Identify which cell holds the provided text, then report its [X, Y] central coordinate. 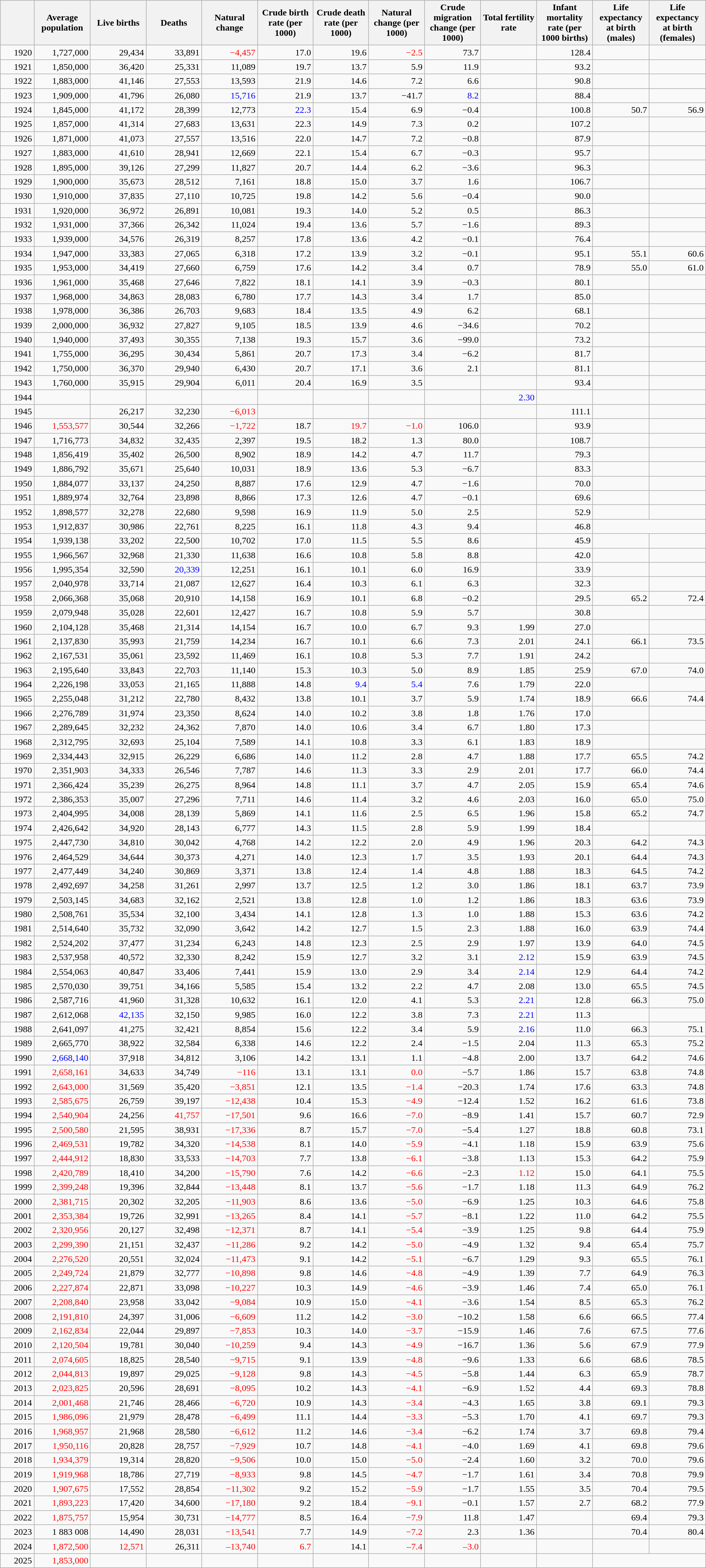
6,243 [230, 943]
24,250 [174, 483]
26,759 [118, 1101]
Crude death rate (per 1000) [341, 23]
11,827 [230, 167]
−6.1 [397, 1159]
12.6 [341, 498]
20.1 [565, 857]
69.1 [621, 1403]
8,866 [230, 498]
64.1 [621, 1173]
1.1 [397, 1058]
1,872,500 [62, 1546]
34,008 [118, 814]
1980 [17, 914]
4.8 [453, 871]
1,995,354 [62, 569]
1987 [17, 1015]
2,227,874 [62, 1288]
−1,722 [230, 426]
78.7 [677, 1374]
1953 [17, 526]
1962 [17, 656]
21,759 [174, 641]
2018 [17, 1460]
1934 [17, 254]
1986 [17, 1000]
2.03 [509, 799]
2,444,912 [62, 1159]
63.7 [621, 885]
70.8 [621, 1474]
19.8 [285, 196]
8,902 [230, 455]
31,261 [174, 885]
1939 [17, 325]
41,960 [118, 1000]
3.1 [453, 957]
2016 [17, 1431]
26,342 [174, 225]
32,437 [174, 1245]
21,087 [174, 584]
6.9 [397, 110]
2,195,640 [62, 670]
1.6 [453, 182]
1954 [17, 541]
2,500,580 [62, 1129]
37,366 [118, 225]
−17,501 [230, 1115]
2011 [17, 1360]
75.6 [677, 1144]
0.0 [397, 1072]
1.29 [509, 1259]
95.7 [565, 153]
1,912,837 [62, 526]
2024 [17, 1546]
73.1 [677, 1129]
14,158 [230, 598]
2,521 [230, 900]
10.7 [285, 1446]
19,726 [118, 1216]
1974 [17, 828]
27,110 [174, 196]
2,514,640 [62, 929]
2009 [17, 1331]
2.14 [509, 972]
6,011 [230, 383]
−4.7 [397, 1474]
65.9 [621, 1374]
1.22 [509, 1216]
−6,013 [230, 411]
11,024 [230, 225]
1952 [17, 512]
23,350 [174, 713]
33,383 [118, 254]
10,031 [230, 469]
2,137,830 [62, 641]
1,907,675 [62, 1489]
−4.0 [453, 1446]
28,540 [174, 1360]
69.4 [621, 1517]
32,230 [174, 411]
−1.5 [453, 1043]
24,256 [118, 1115]
33,137 [118, 483]
79.4 [677, 1431]
−10,898 [230, 1273]
73.8 [677, 1101]
22,871 [118, 1288]
−7.2 [397, 1532]
20.3 [565, 842]
30,869 [174, 871]
1.70 [509, 1417]
1985 [17, 986]
26,311 [174, 1546]
1,950,116 [62, 1446]
1,884,077 [62, 483]
34,633 [118, 1072]
33,202 [118, 541]
2,351,903 [62, 771]
11.4 [341, 799]
1,978,000 [62, 311]
2010 [17, 1345]
1,886,792 [62, 469]
–3.0 [453, 1546]
1,871,000 [62, 138]
5.2 [397, 210]
78.9 [565, 268]
19,781 [118, 1345]
2,658,161 [62, 1072]
−15,790 [230, 1173]
2,120,504 [62, 1345]
−16.7 [453, 1345]
1,857,000 [62, 124]
8.9 [453, 670]
100.8 [565, 110]
−1.0 [397, 426]
72.9 [677, 1115]
12,773 [230, 110]
2,334,443 [62, 756]
12.4 [341, 871]
3,371 [230, 871]
12,427 [230, 612]
79.5 [677, 1489]
2,255,048 [62, 699]
50.7 [621, 110]
−9,715 [230, 1360]
31,974 [118, 713]
1.83 [509, 742]
−9,084 [230, 1302]
22,500 [174, 541]
1,727,000 [62, 52]
19.5 [285, 440]
32,330 [174, 957]
1968 [17, 742]
Infant mortality rate (per 1000 births) [565, 23]
81.7 [565, 354]
2,612,068 [62, 1015]
93.9 [565, 426]
21,151 [118, 1245]
2020 [17, 1489]
34,810 [118, 842]
41,172 [118, 110]
34,419 [118, 268]
89.3 [565, 225]
1930 [17, 196]
32,777 [174, 1273]
26,703 [174, 311]
1,939,000 [62, 239]
Live births [118, 23]
−14,777 [230, 1517]
34,166 [174, 986]
−11,302 [230, 1489]
42.0 [565, 555]
73.7 [453, 52]
66.6 [621, 699]
12,251 [230, 569]
27.0 [565, 627]
2005 [17, 1273]
35,420 [174, 1086]
37,493 [118, 340]
1998 [17, 1173]
25.9 [565, 670]
67.9 [621, 1345]
5,869 [230, 814]
−4,457 [230, 52]
1971 [17, 785]
14,234 [230, 641]
−8,095 [230, 1388]
21,314 [174, 627]
41,275 [118, 1029]
7,787 [230, 771]
1.60 [509, 1460]
8,257 [230, 239]
2,464,529 [62, 857]
34,200 [174, 1173]
1,934,379 [62, 1460]
33,406 [174, 972]
Crude migration change (per 1000) [453, 23]
9,598 [230, 512]
2019 [17, 1474]
5,861 [230, 354]
19.4 [285, 225]
1956 [17, 569]
1924 [17, 110]
6,780 [230, 297]
Average population [62, 23]
34,863 [118, 297]
2,191,810 [62, 1316]
−6,720 [230, 1403]
27,646 [174, 282]
75.8 [677, 1202]
78.8 [677, 1388]
34,320 [174, 1144]
1.4 [397, 871]
2,668,140 [62, 1058]
1981 [17, 929]
35,671 [118, 469]
2,524,202 [62, 943]
41,314 [118, 124]
21,746 [118, 1403]
4.3 [397, 526]
−0.8 [453, 138]
13.2 [341, 986]
−10.2 [453, 1316]
−0.2 [453, 598]
79.9 [677, 1474]
30,434 [174, 354]
Natural change (per 1000) [397, 23]
1999 [17, 1187]
32,266 [174, 426]
1.65 [509, 1403]
22,780 [174, 699]
2,276,789 [62, 713]
2003 [17, 1245]
24.2 [565, 656]
2,104,128 [62, 627]
1.55 [509, 1489]
1993 [17, 1101]
0.5 [453, 210]
1979 [17, 900]
1926 [17, 138]
1,968,957 [62, 1431]
31,328 [174, 1000]
1996 [17, 1144]
−4.3 [453, 1403]
21,165 [174, 685]
11,089 [230, 67]
21,968 [118, 1431]
1972 [17, 799]
2022 [17, 1517]
2,289,645 [62, 728]
2,386,353 [62, 799]
Life expectancy at birth (females) [677, 23]
7,161 [230, 182]
17,552 [118, 1489]
1923 [17, 95]
19,314 [118, 1460]
1921 [17, 67]
28,820 [174, 1460]
20,551 [118, 1259]
33,042 [174, 1302]
2.05 [509, 785]
1983 [17, 957]
1.44 [509, 1374]
1,931,000 [62, 225]
4,768 [230, 842]
39,126 [118, 167]
−8.9 [453, 1115]
67.5 [621, 1331]
35,993 [118, 641]
10,081 [230, 210]
8,964 [230, 785]
35,061 [118, 656]
2,554,063 [62, 972]
36,972 [118, 210]
13,631 [230, 124]
28,139 [174, 814]
32,100 [174, 914]
108.7 [565, 440]
2,570,030 [62, 986]
9.6 [285, 1115]
28,466 [174, 1403]
64.0 [621, 943]
1.47 [509, 1517]
33.9 [565, 569]
2,492,697 [62, 885]
35,534 [118, 914]
37,477 [118, 943]
66.5 [621, 1316]
20,828 [118, 1446]
67.0 [621, 670]
15,954 [118, 1517]
90.8 [565, 81]
7,870 [230, 728]
1,966,567 [62, 555]
1,755,000 [62, 354]
8,854 [230, 1029]
2001 [17, 1216]
−10,259 [230, 1345]
68.2 [621, 1503]
6.8 [397, 598]
2,404,995 [62, 814]
70.2 [565, 325]
−11,903 [230, 1202]
31,006 [174, 1316]
1951 [17, 498]
26,891 [174, 210]
19,396 [118, 1187]
−2.5 [397, 52]
2,641,097 [62, 1029]
93.4 [565, 383]
1961 [17, 641]
28,757 [174, 1446]
1.91 [509, 656]
22,680 [174, 512]
32,435 [174, 440]
1922 [17, 81]
−15.9 [453, 1331]
30,042 [174, 842]
27,553 [174, 81]
26,275 [174, 785]
2021 [17, 1503]
41,610 [118, 153]
2,276,520 [62, 1259]
63.8 [621, 1072]
−2.3 [453, 1173]
27,827 [174, 325]
14,490 [118, 1532]
28,691 [174, 1388]
1957 [17, 584]
1.76 [509, 713]
−2.4 [453, 1460]
8,225 [230, 526]
1,919,968 [62, 1474]
6.5 [453, 814]
36,295 [118, 354]
2017 [17, 1446]
2.30 [509, 397]
1944 [17, 397]
2,537,958 [62, 957]
2,397 [230, 440]
−3.3 [397, 1417]
33,843 [118, 670]
27,719 [174, 1474]
35,732 [118, 929]
2,997 [230, 885]
7,441 [230, 972]
−41.7 [397, 95]
1945 [17, 411]
27,065 [174, 254]
1,875,757 [62, 1517]
1988 [17, 1029]
10.4 [285, 1101]
22,601 [174, 612]
1.12 [509, 1173]
39,197 [174, 1101]
88.4 [565, 95]
29,897 [174, 1331]
41,757 [174, 1115]
16.2 [565, 1101]
2,540,904 [62, 1115]
23,958 [118, 1302]
−9,506 [230, 1460]
30,731 [174, 1517]
1.54 [509, 1302]
34,920 [118, 828]
26,546 [174, 771]
−4.5 [397, 1374]
10,702 [230, 541]
11,140 [230, 670]
37,835 [118, 196]
80.0 [453, 440]
1.5 [397, 929]
34,240 [118, 871]
1975 [17, 842]
1.97 [509, 943]
15,716 [230, 95]
5.8 [397, 555]
3.9 [397, 282]
1929 [17, 182]
28,512 [174, 182]
−6,612 [230, 1431]
1,856,419 [62, 455]
36,386 [118, 311]
Natural change [230, 23]
1963 [17, 670]
−7,853 [230, 1331]
2,447,730 [62, 842]
32,278 [118, 512]
106.7 [565, 182]
1920 [17, 52]
76.3 [677, 1273]
107.2 [565, 124]
1989 [17, 1043]
2,366,424 [62, 785]
32.3 [565, 584]
2,023,825 [62, 1388]
30,986 [118, 526]
3,642 [230, 929]
12,669 [230, 153]
24,362 [174, 728]
21,879 [118, 1273]
9,683 [230, 311]
27,299 [174, 167]
1990 [17, 1058]
36,932 [118, 325]
68.1 [565, 311]
39,751 [118, 986]
8,242 [230, 957]
26,229 [174, 756]
22,044 [118, 1331]
61.6 [621, 1101]
15.8 [565, 814]
5.5 [397, 541]
2,426,642 [62, 828]
2,353,384 [62, 1216]
32,991 [174, 1216]
1967 [17, 728]
2,074,605 [62, 1360]
30,355 [174, 340]
2,079,948 [62, 612]
14.7 [341, 138]
2014 [17, 1403]
61.0 [677, 268]
28,478 [174, 1417]
−17,180 [230, 1503]
1935 [17, 268]
2012 [17, 1374]
1.33 [509, 1360]
2023 [17, 1532]
2,040,978 [62, 584]
26,319 [174, 239]
17.8 [285, 239]
1,845,000 [62, 110]
−5.8 [453, 1374]
9,105 [230, 325]
21,595 [118, 1129]
1973 [17, 814]
30,544 [118, 426]
−7,929 [230, 1446]
74.0 [677, 670]
69.6 [565, 498]
−3.8 [453, 1159]
1941 [17, 354]
Total fertility rate [509, 23]
1959 [17, 612]
29,025 [174, 1374]
34,333 [118, 771]
−34.6 [453, 325]
1938 [17, 311]
2,066,368 [62, 598]
2,477,449 [62, 871]
8,432 [230, 699]
7.4 [565, 1288]
75.1 [677, 1029]
95.1 [565, 254]
15.2 [341, 1489]
1977 [17, 871]
0.2 [453, 124]
19.6 [341, 52]
18.5 [285, 325]
23,592 [174, 656]
18,825 [118, 1360]
1,953,000 [62, 268]
−3,851 [230, 1086]
14.5 [341, 1474]
32,498 [174, 1230]
28,031 [174, 1532]
15.6 [285, 1029]
1.8 [453, 713]
2,381,715 [62, 1202]
1,939,138 [62, 541]
34,600 [174, 1503]
26,500 [174, 455]
19,782 [118, 1144]
2000 [17, 1202]
28,941 [174, 153]
25,640 [174, 469]
27,660 [174, 268]
32,590 [118, 569]
−12,438 [230, 1101]
29,904 [174, 383]
1927 [17, 153]
2.1 [453, 368]
1997 [17, 1159]
2.2 [397, 986]
14,154 [230, 627]
45.9 [565, 541]
2,399,248 [62, 1187]
1,716,773 [62, 440]
1.27 [509, 1129]
41,073 [118, 138]
1931 [17, 210]
35,028 [118, 612]
3.0 [453, 885]
55.1 [621, 254]
11,469 [230, 656]
6.0 [397, 569]
26,080 [174, 95]
1965 [17, 699]
1.57 [509, 1503]
22.1 [285, 153]
2,299,390 [62, 1245]
78.5 [677, 1360]
72.4 [677, 598]
74.7 [677, 814]
18,830 [118, 1159]
–13,740 [230, 1546]
2004 [17, 1259]
75.7 [677, 1245]
1,889,974 [62, 498]
10,725 [230, 196]
33,053 [118, 685]
86.3 [565, 210]
35,068 [118, 598]
1982 [17, 943]
1994 [17, 1115]
2006 [17, 1288]
20,127 [118, 1230]
−116 [230, 1072]
−9,128 [230, 1374]
−6,499 [230, 1417]
24,397 [118, 1316]
1958 [17, 598]
2,503,145 [62, 900]
6,686 [230, 756]
−20.3 [453, 1086]
2,420,789 [62, 1173]
−12.4 [453, 1101]
1,898,577 [62, 512]
Life expectancy at birth (males) [621, 23]
60.8 [621, 1129]
40,847 [118, 972]
8.4 [285, 1216]
21,330 [174, 555]
80.4 [677, 1532]
60.7 [621, 1115]
2,249,724 [62, 1273]
1.93 [509, 857]
−17,336 [230, 1129]
1.41 [509, 1115]
7,711 [230, 799]
80.1 [565, 282]
23,898 [174, 498]
3,106 [230, 1058]
−13,541 [230, 1532]
28,399 [174, 110]
−5.6 [397, 1187]
33,533 [174, 1159]
18.7 [285, 426]
11.6 [341, 814]
Crude birth rate (per 1000) [285, 23]
2,469,531 [62, 1144]
1928 [17, 167]
77.6 [677, 1331]
40,572 [118, 957]
1,986,096 [62, 1417]
1932 [17, 225]
−9.1 [397, 1503]
85.0 [565, 297]
27,557 [174, 138]
34,258 [118, 885]
1949 [17, 469]
90.0 [565, 196]
2.16 [509, 1029]
4,271 [230, 857]
32,162 [174, 900]
77.4 [677, 1316]
7,138 [230, 340]
36,370 [118, 368]
34,644 [118, 857]
1,553,577 [62, 426]
30,373 [174, 857]
2,585,675 [62, 1101]
2013 [17, 1388]
32,205 [174, 1202]
2.12 [509, 957]
1966 [17, 713]
13,593 [230, 81]
38,931 [174, 1129]
32,024 [174, 1259]
2015 [17, 1417]
2,044,813 [62, 1374]
27,296 [174, 799]
1.58 [509, 1316]
4.2 [397, 239]
81.1 [565, 368]
1.61 [509, 1474]
12,627 [230, 584]
1943 [17, 383]
2,665,770 [62, 1043]
37,918 [118, 1058]
−5.3 [453, 1417]
106.0 [453, 426]
69.3 [621, 1388]
26,217 [118, 411]
–7.4 [397, 1546]
69.7 [621, 1417]
−5.1 [397, 1259]
1,920,000 [62, 210]
5,585 [230, 986]
33,891 [174, 52]
1991 [17, 1072]
5.4 [397, 685]
87.9 [565, 138]
96.3 [565, 167]
2,208,840 [62, 1302]
34,812 [174, 1058]
35,007 [118, 799]
18.2 [341, 440]
1,961,000 [62, 282]
12.5 [341, 885]
42,135 [118, 1015]
1,895,000 [62, 167]
76.4 [565, 239]
8.2 [453, 95]
1940 [17, 340]
28,854 [174, 1489]
20,339 [174, 569]
1946 [17, 426]
2,508,761 [62, 914]
1,900,000 [62, 182]
17.1 [341, 368]
34,832 [118, 440]
41,146 [118, 81]
64.6 [621, 1202]
75.2 [677, 1043]
32,090 [174, 929]
17.2 [285, 254]
−8,933 [230, 1474]
27,683 [174, 124]
34,683 [118, 900]
7,822 [230, 282]
6,777 [230, 828]
29.5 [565, 598]
1,909,000 [62, 95]
21,979 [118, 1417]
20,910 [174, 598]
−6.6 [397, 1173]
2,000,000 [62, 325]
32,968 [118, 555]
2025 [17, 1560]
1950 [17, 483]
32,584 [174, 1043]
1.32 [509, 1245]
−7.9 [397, 1517]
73.2 [565, 340]
17,420 [118, 1503]
83.3 [565, 469]
35,673 [118, 182]
3,434 [230, 914]
11,888 [230, 685]
2.00 [509, 1058]
52.9 [565, 512]
2,167,531 [62, 656]
1925 [17, 124]
66.0 [621, 771]
73.5 [677, 641]
28,580 [174, 1431]
38,922 [118, 1043]
11.7 [453, 455]
20,596 [118, 1388]
1992 [17, 1086]
9,985 [230, 1015]
−3.0 [397, 1316]
1,893,223 [62, 1503]
2,587,716 [62, 1000]
4.4 [565, 1388]
1,910,000 [62, 196]
34,576 [118, 239]
−14,538 [230, 1144]
1978 [17, 885]
25,104 [174, 742]
−11,286 [230, 1245]
2,001,468 [62, 1403]
20.4 [285, 383]
7,589 [230, 742]
34,749 [174, 1072]
30.8 [565, 612]
−11,473 [230, 1259]
36,420 [118, 67]
1.79 [509, 685]
6,759 [230, 268]
2.7 [565, 1503]
−12,371 [230, 1230]
46.8 [565, 526]
32,421 [174, 1029]
8.8 [453, 555]
2008 [17, 1316]
12.1 [285, 1086]
2,312,795 [62, 742]
2,320,956 [62, 1230]
35,239 [118, 785]
32,764 [118, 498]
12.0 [341, 1000]
−10,227 [230, 1288]
1,853,000 [62, 1560]
1,940,000 [62, 340]
1942 [17, 368]
6,430 [230, 368]
29,434 [118, 52]
32,915 [118, 756]
66.1 [621, 641]
60.6 [677, 254]
−3.7 [397, 1331]
−14,703 [230, 1159]
93.2 [565, 67]
1955 [17, 555]
1995 [17, 1129]
−8.1 [453, 1216]
−1.4 [397, 1086]
1964 [17, 685]
1,968,000 [62, 297]
24.1 [565, 641]
33,098 [174, 1288]
1.13 [509, 1159]
1,947,000 [62, 254]
28,083 [174, 297]
64.5 [621, 871]
28,143 [174, 828]
8,624 [230, 713]
2.04 [509, 1043]
1984 [17, 972]
25,331 [174, 67]
111.1 [565, 411]
63.3 [621, 1086]
1960 [17, 627]
1.85 [509, 670]
6,338 [230, 1043]
1,850,000 [62, 67]
−13,265 [230, 1216]
2,226,198 [62, 685]
30,040 [174, 1345]
1948 [17, 455]
1 883 008 [62, 1532]
1969 [17, 756]
−13,448 [230, 1187]
1947 [17, 440]
32,844 [174, 1187]
31,569 [118, 1086]
1970 [17, 771]
1.80 [509, 728]
1933 [17, 239]
−99.0 [453, 340]
−4.6 [397, 1288]
41,796 [118, 95]
32,232 [118, 728]
35,402 [118, 455]
32,150 [174, 1015]
−9.6 [453, 1360]
19,897 [118, 1374]
22,761 [174, 526]
0.7 [453, 268]
10.6 [341, 728]
1976 [17, 857]
2.0 [397, 842]
128.4 [565, 52]
33,714 [118, 584]
8,887 [230, 483]
1.69 [509, 1446]
18,786 [118, 1474]
11,638 [230, 555]
35,915 [118, 383]
1,760,000 [62, 383]
2,643,000 [62, 1086]
2002 [17, 1230]
32,693 [118, 742]
6,318 [230, 254]
56.9 [677, 110]
31,234 [174, 943]
1.39 [509, 1273]
2.08 [509, 986]
2,162,834 [62, 1331]
13,516 [230, 138]
1,750,000 [62, 368]
22,703 [174, 670]
31,212 [118, 699]
18,410 [118, 1173]
2.4 [397, 1043]
12,571 [118, 1546]
1937 [17, 297]
29,940 [174, 368]
68.6 [621, 1360]
Deaths [174, 23]
−6,609 [230, 1316]
55.0 [621, 268]
10,632 [230, 1000]
2007 [17, 1302]
1936 [17, 282]
20,302 [118, 1202]
